For the text-containing cell, return its midpoint in (x, y) coordinate format. 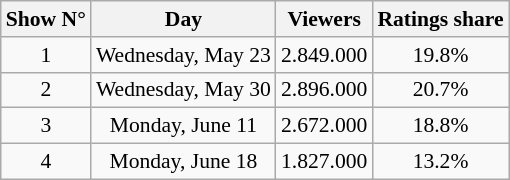
19.8% (440, 55)
20.7% (440, 90)
4 (46, 162)
18.8% (440, 126)
Day (184, 19)
2.849.000 (324, 55)
Wednesday, May 30 (184, 90)
Monday, June 18 (184, 162)
1 (46, 55)
2 (46, 90)
Viewers (324, 19)
13.2% (440, 162)
Show N° (46, 19)
1.827.000 (324, 162)
Monday, June 11 (184, 126)
Wednesday, May 23 (184, 55)
2.896.000 (324, 90)
2.672.000 (324, 126)
Ratings share (440, 19)
3 (46, 126)
